From the cell containing the given text, extract its center point as (x, y) coordinate. 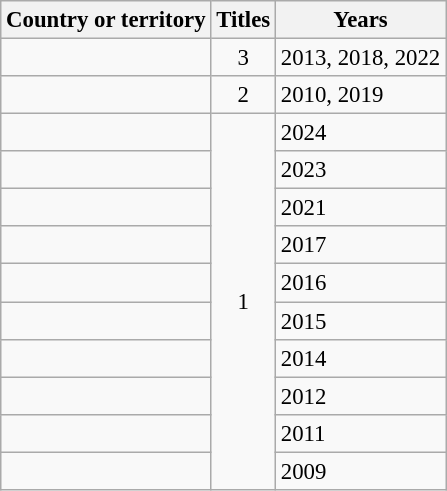
2023 (360, 170)
2014 (360, 358)
3 (244, 58)
2 (244, 95)
1 (244, 302)
Years (360, 20)
2011 (360, 433)
2021 (360, 208)
Country or territory (106, 20)
2016 (360, 283)
2009 (360, 471)
2012 (360, 396)
2024 (360, 133)
Titles (244, 20)
2013, 2018, 2022 (360, 58)
2010, 2019 (360, 95)
2015 (360, 321)
2017 (360, 245)
